From the cell containing the given text, extract its center point as [x, y] coordinate. 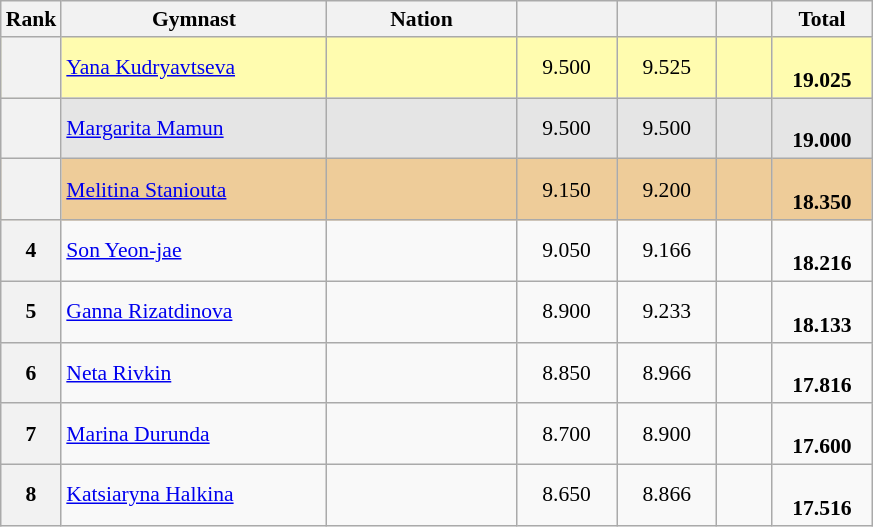
Rank [32, 19]
9.200 [667, 190]
8.650 [567, 496]
Gymnast [194, 19]
18.216 [822, 250]
Marina Durunda [194, 434]
8.866 [667, 496]
Margarita Mamun [194, 128]
8.966 [667, 372]
17.516 [822, 496]
9.525 [667, 68]
Total [822, 19]
Melitina Staniouta [194, 190]
6 [32, 372]
9.150 [567, 190]
19.000 [822, 128]
Neta Rivkin [194, 372]
17.600 [822, 434]
9.166 [667, 250]
18.350 [822, 190]
Nation [421, 19]
18.133 [822, 312]
Ganna Rizatdinova [194, 312]
8 [32, 496]
Katsiaryna Halkina [194, 496]
19.025 [822, 68]
9.233 [667, 312]
8.700 [567, 434]
7 [32, 434]
Son Yeon-jae [194, 250]
8.850 [567, 372]
4 [32, 250]
Yana Kudryavtseva [194, 68]
9.050 [567, 250]
17.816 [822, 372]
5 [32, 312]
